Provide the [X, Y] coordinate of the cell's center where the given text is located.  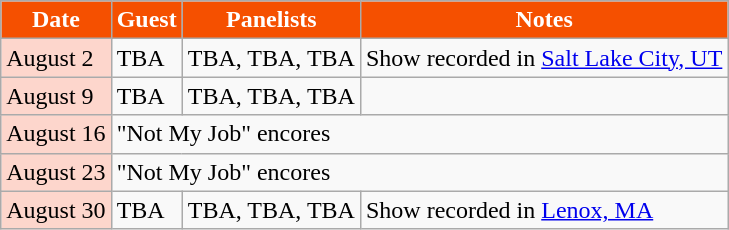
Notes [544, 20]
Panelists [271, 20]
August 2 [56, 58]
Date [56, 20]
Show recorded in Salt Lake City, UT [544, 58]
August 23 [56, 172]
August 30 [56, 210]
Guest [146, 20]
August 9 [56, 96]
August 16 [56, 134]
Show recorded in Lenox, MA [544, 210]
